Find where the given text appears and provide that cell's center as (X, Y) coordinate. 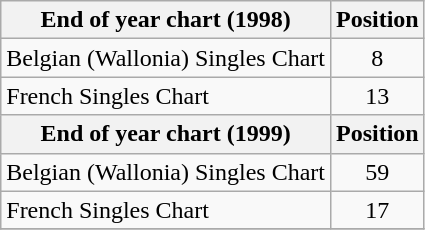
8 (377, 58)
End of year chart (1998) (166, 20)
13 (377, 96)
End of year chart (1999) (166, 134)
59 (377, 172)
17 (377, 210)
